Pinpoint the cell where the given text exists, returning its (X, Y) midpoint coordinate. 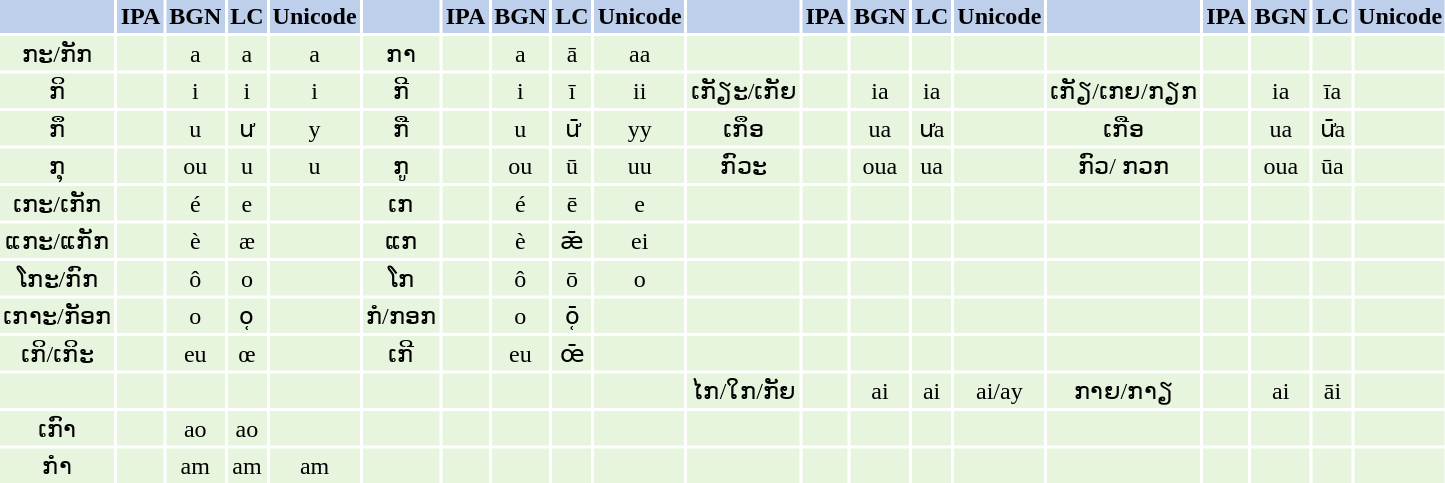
ເກາະ/ກັອກ (58, 315)
ei (640, 241)
ໂກະ/ກົກ (58, 278)
ເກັຽ/ເກຍ/ກຽກ (1124, 91)
ເກະ/ເກັກ (58, 203)
ūa (1332, 165)
æ (246, 241)
ກີ (402, 91)
ō (572, 278)
ເກຶອ (744, 128)
ເກີ (402, 353)
aa (640, 53)
ư̄ (572, 128)
ກູ (402, 165)
uu (640, 165)
ເກືອ (1124, 128)
ເກັຽະ/ເກັຍ (744, 91)
ii (640, 91)
ư (246, 128)
o̜ (246, 315)
ແກ (402, 241)
āi (1332, 391)
ā (572, 53)
ກົວ/ ກວກ (1124, 165)
ū (572, 165)
œ̄ (572, 353)
ກໍ/ກອກ (402, 315)
ໂກ (402, 278)
yy (640, 128)
ກິ (58, 91)
ກາຍ/ກາຽ (1124, 391)
ē (572, 203)
ໄກ/ໃກ/ກັຍ (744, 391)
ກາ (402, 53)
ư̄a (1332, 128)
ເກ (402, 203)
ກົວະ (744, 165)
œ (246, 353)
ī (572, 91)
ກໍາ (58, 465)
īa (1332, 91)
ກະ/ກັກ (58, 53)
ai/ay (999, 391)
ກຶ (58, 128)
ǣ (572, 241)
ō̜ (572, 315)
y (315, 128)
ກຸ (58, 165)
ưa (932, 128)
ເກິ/ເກິະ (58, 353)
ແກະ/ແກັກ (58, 241)
ກື (402, 128)
ເກົາ (58, 428)
